Identify which cell holds the provided text, then report its (X, Y) central coordinate. 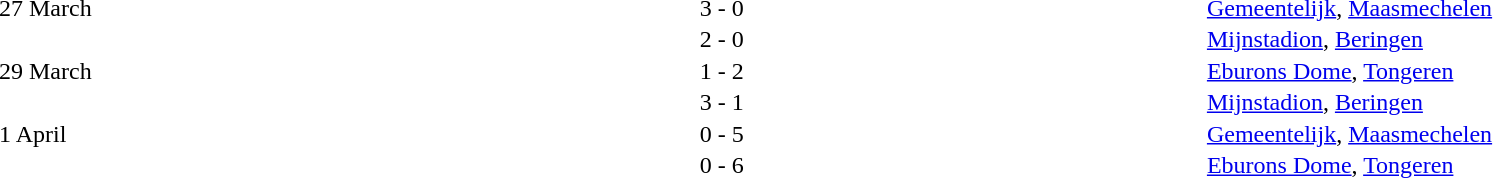
1 - 2 (722, 71)
2 - 0 (722, 39)
0 - 5 (722, 134)
3 - 1 (722, 103)
